Pinpoint the cell where the given text exists, returning its [x, y] midpoint coordinate. 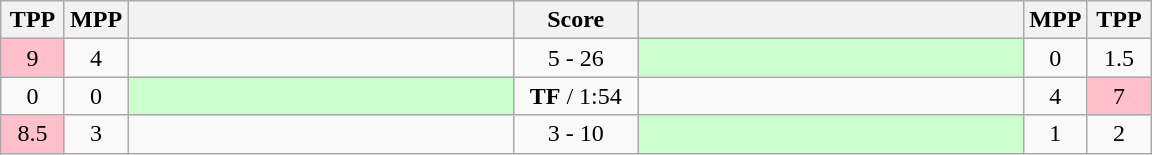
9 [33, 58]
3 - 10 [576, 134]
1.5 [1119, 58]
2 [1119, 134]
5 - 26 [576, 58]
7 [1119, 96]
TF / 1:54 [576, 96]
Score [576, 20]
1 [1056, 134]
8.5 [33, 134]
3 [96, 134]
